Detect which cell encompasses the target text, then output its [X, Y] center coordinate. 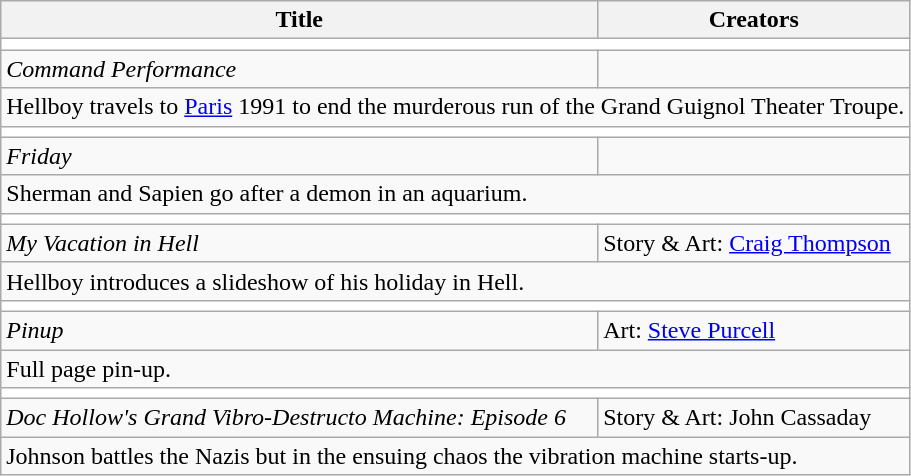
Johnson battles the Nazis but in the ensuing chaos the vibration machine starts-up. [456, 456]
Title [300, 20]
Hellboy travels to Paris 1991 to end the murderous run of the Grand Guignol Theater Troupe. [456, 107]
Full page pin-up. [456, 369]
Story & Art: Craig Thompson [754, 243]
Art: Steve Purcell [754, 330]
Creators [754, 20]
Command Performance [300, 69]
Doc Hollow's Grand Vibro-Destructo Machine: Episode 6 [300, 418]
My Vacation in Hell [300, 243]
Friday [300, 156]
Hellboy introduces a slideshow of his holiday in Hell. [456, 281]
Story & Art: John Cassaday [754, 418]
Pinup [300, 330]
Sherman and Sapien go after a demon in an aquarium. [456, 194]
